Extract the [X, Y] coordinate from the center of the cell holding the provided text.  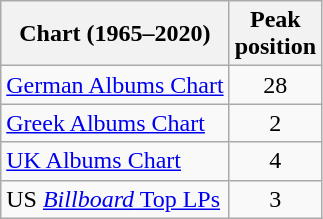
Chart (1965–2020) [115, 34]
Greek Albums Chart [115, 123]
German Albums Chart [115, 85]
3 [275, 199]
28 [275, 85]
US Billboard Top LPs [115, 199]
Peakposition [275, 34]
2 [275, 123]
UK Albums Chart [115, 161]
4 [275, 161]
